Return the [X, Y] coordinate for the center point of the cell that contains the specified text.  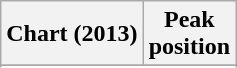
Chart (2013) [72, 34]
Peakposition [189, 34]
